Provide the [x, y] coordinate of the cell's center where the given text is located.  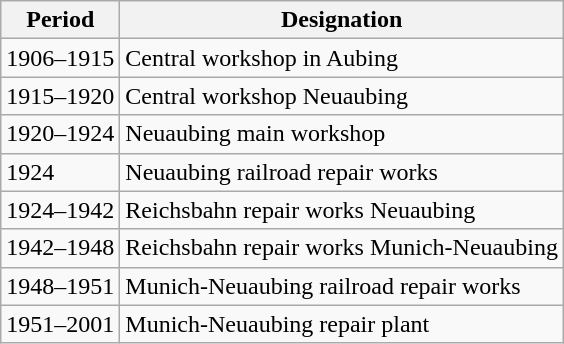
1906–1915 [60, 58]
1924–1942 [60, 210]
Central workshop Neuaubing [342, 96]
Neuaubing railroad repair works [342, 172]
Munich-Neuaubing railroad repair works [342, 286]
Reichsbahn repair works Munich-Neuaubing [342, 248]
Neuaubing main workshop [342, 134]
Designation [342, 20]
Reichsbahn repair works Neuaubing [342, 210]
1948–1951 [60, 286]
1942–1948 [60, 248]
1920–1924 [60, 134]
Central workshop in Aubing [342, 58]
Munich-Neuaubing repair plant [342, 324]
1924 [60, 172]
1915–1920 [60, 96]
1951–2001 [60, 324]
Period [60, 20]
